Return (x, y) of the center of cell containing provided text 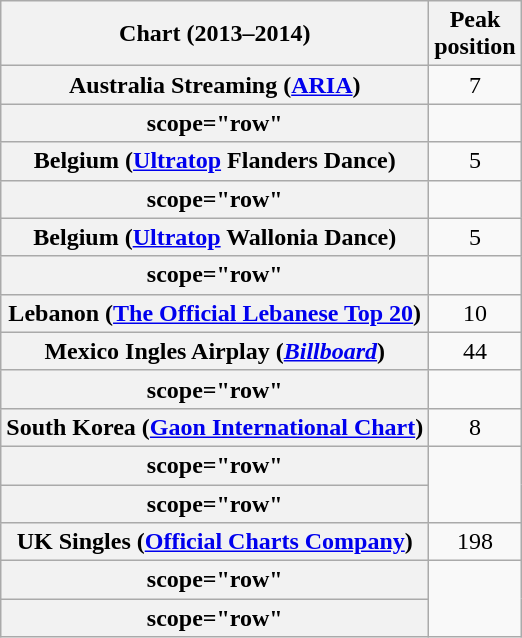
7 (475, 85)
10 (475, 313)
Belgium (Ultratop Wallonia Dance) (215, 237)
Peakposition (475, 34)
198 (475, 542)
Chart (2013–2014) (215, 34)
Mexico Ingles Airplay (Billboard) (215, 351)
44 (475, 351)
Australia Streaming (ARIA) (215, 85)
South Korea (Gaon International Chart) (215, 427)
Lebanon (The Official Lebanese Top 20) (215, 313)
Belgium (Ultratop Flanders Dance) (215, 161)
UK Singles (Official Charts Company) (215, 542)
8 (475, 427)
